Extract the (x, y) coordinate from the center of the cell holding the provided text.  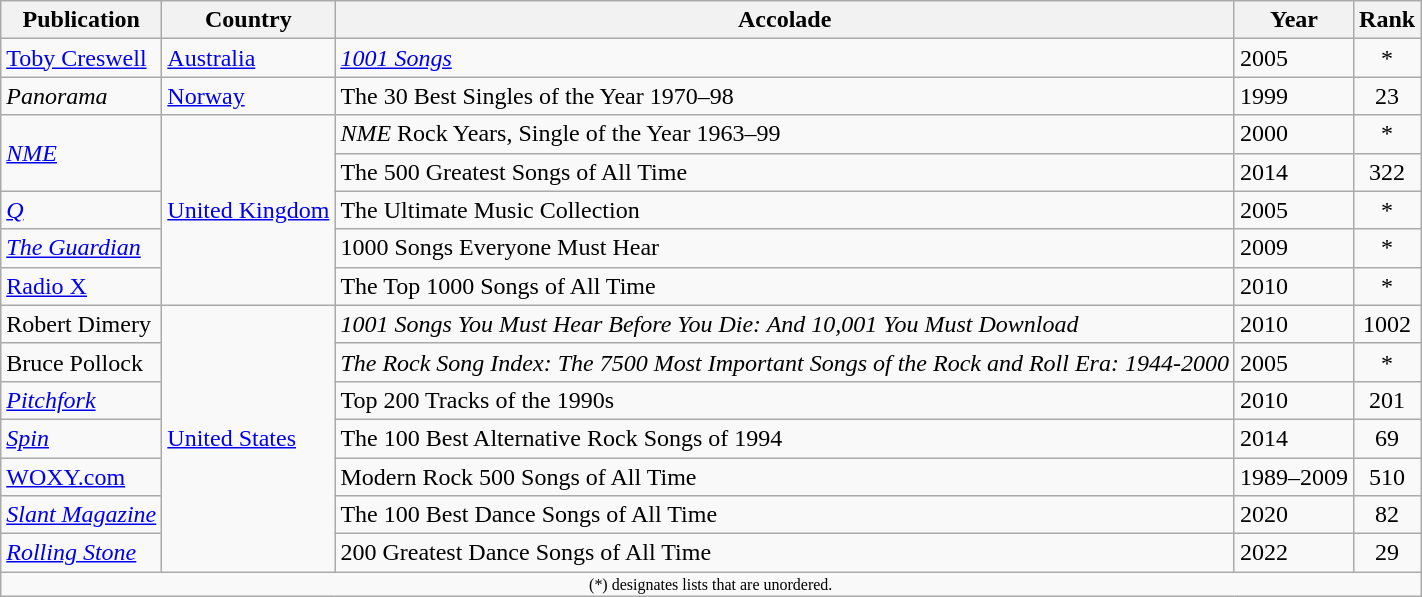
2022 (1294, 553)
Rolling Stone (82, 553)
322 (1388, 172)
1999 (1294, 96)
2009 (1294, 248)
NME (82, 153)
WOXY.com (82, 477)
The Rock Song Index: The 7500 Most Important Songs of the Rock and Roll Era: 1944-2000 (785, 362)
Rank (1388, 20)
Panorama (82, 96)
The Guardian (82, 248)
201 (1388, 400)
1001 Songs You Must Hear Before You Die: And 10,001 You Must Download (785, 324)
Country (248, 20)
Modern Rock 500 Songs of All Time (785, 477)
Accolade (785, 20)
The Top 1000 Songs of All Time (785, 286)
The 500 Greatest Songs of All Time (785, 172)
United Kingdom (248, 210)
23 (1388, 96)
Slant Magazine (82, 515)
69 (1388, 438)
510 (1388, 477)
Toby Creswell (82, 58)
(*) designates lists that are unordered. (711, 584)
Top 200 Tracks of the 1990s (785, 400)
Norway (248, 96)
The 100 Best Dance Songs of All Time (785, 515)
Radio X (82, 286)
The 100 Best Alternative Rock Songs of 1994 (785, 438)
Publication (82, 20)
Year (1294, 20)
29 (1388, 553)
Pitchfork (82, 400)
Q (82, 210)
82 (1388, 515)
1001 Songs (785, 58)
200 Greatest Dance Songs of All Time (785, 553)
2000 (1294, 134)
The Ultimate Music Collection (785, 210)
NME Rock Years, Single of the Year 1963–99 (785, 134)
Spin (82, 438)
2020 (1294, 515)
Bruce Pollock (82, 362)
United States (248, 438)
1000 Songs Everyone Must Hear (785, 248)
The 30 Best Singles of the Year 1970–98 (785, 96)
1002 (1388, 324)
Australia (248, 58)
1989–2009 (1294, 477)
Robert Dimery (82, 324)
